Return [x, y] of the center of cell containing provided text 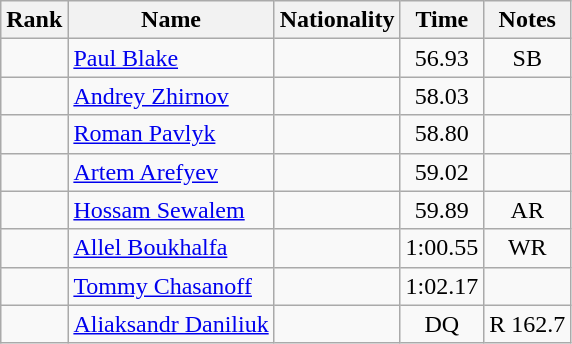
SB [528, 58]
Name [171, 20]
AR [528, 210]
Notes [528, 20]
59.02 [442, 172]
58.80 [442, 134]
Hossam Sewalem [171, 210]
Roman Pavlyk [171, 134]
Paul Blake [171, 58]
Allel Boukhalfa [171, 248]
R 162.7 [528, 324]
DQ [442, 324]
56.93 [442, 58]
Time [442, 20]
58.03 [442, 96]
Aliaksandr Daniliuk [171, 324]
Rank [34, 20]
1:02.17 [442, 286]
Andrey Zhirnov [171, 96]
Artem Arefyev [171, 172]
Tommy Chasanoff [171, 286]
Nationality [337, 20]
1:00.55 [442, 248]
WR [528, 248]
59.89 [442, 210]
